Detect which cell encompasses the target text, then output its [X, Y] center coordinate. 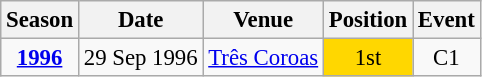
1996 [40, 58]
Date [140, 20]
Event [447, 20]
Season [40, 20]
1st [368, 58]
C1 [447, 58]
Venue [264, 20]
Três Coroas [264, 58]
Position [368, 20]
29 Sep 1996 [140, 58]
